From the cell containing the given text, extract its center point as [x, y] coordinate. 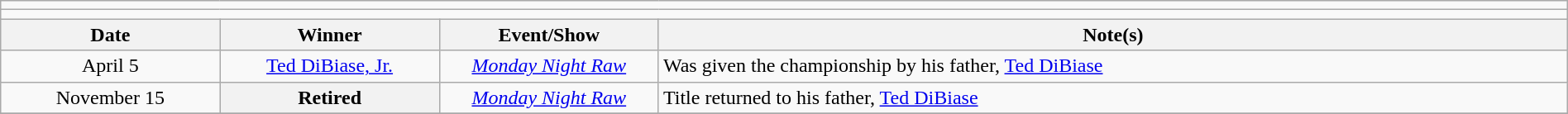
November 15 [111, 97]
Retired [329, 97]
Title returned to his father, Ted DiBiase [1113, 97]
Ted DiBiase, Jr. [329, 66]
Note(s) [1113, 35]
Event/Show [549, 35]
Date [111, 35]
April 5 [111, 66]
Winner [329, 35]
Was given the championship by his father, Ted DiBiase [1113, 66]
